Identify which cell holds the provided text, then report its [x, y] central coordinate. 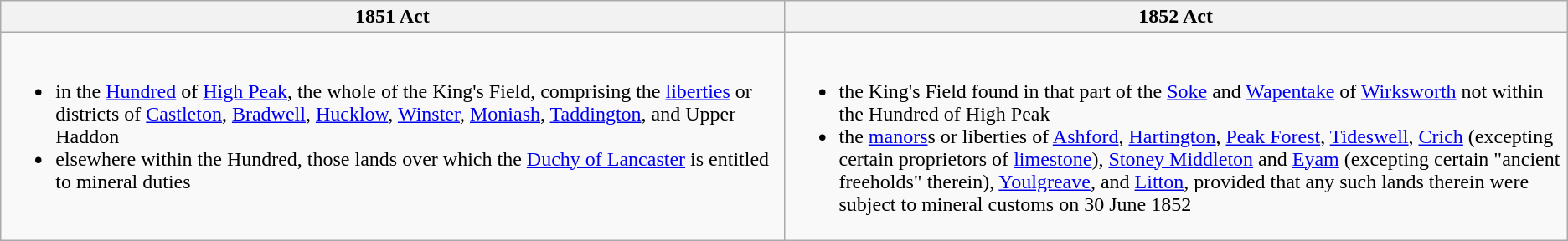
1851 Act [392, 17]
1852 Act [1176, 17]
